Pinpoint the cell where the given text exists, returning its (x, y) midpoint coordinate. 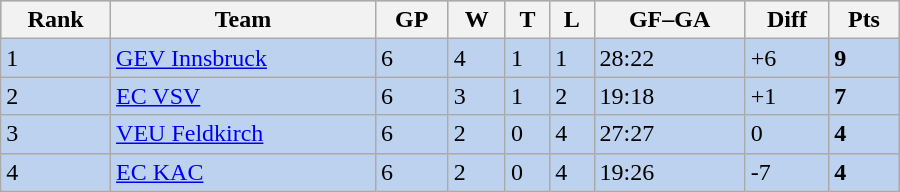
GF–GA (670, 20)
T (527, 20)
-7 (787, 172)
+1 (787, 96)
19:26 (670, 172)
W (476, 20)
9 (864, 58)
Pts (864, 20)
7 (864, 96)
L (572, 20)
GP (412, 20)
GEV Innsbruck (244, 58)
19:18 (670, 96)
+6 (787, 58)
Diff (787, 20)
VEU Feldkirch (244, 134)
Rank (56, 20)
Team (244, 20)
28:22 (670, 58)
EC KAC (244, 172)
EC VSV (244, 96)
27:27 (670, 134)
